Identify which cell holds the provided text, then report its (x, y) central coordinate. 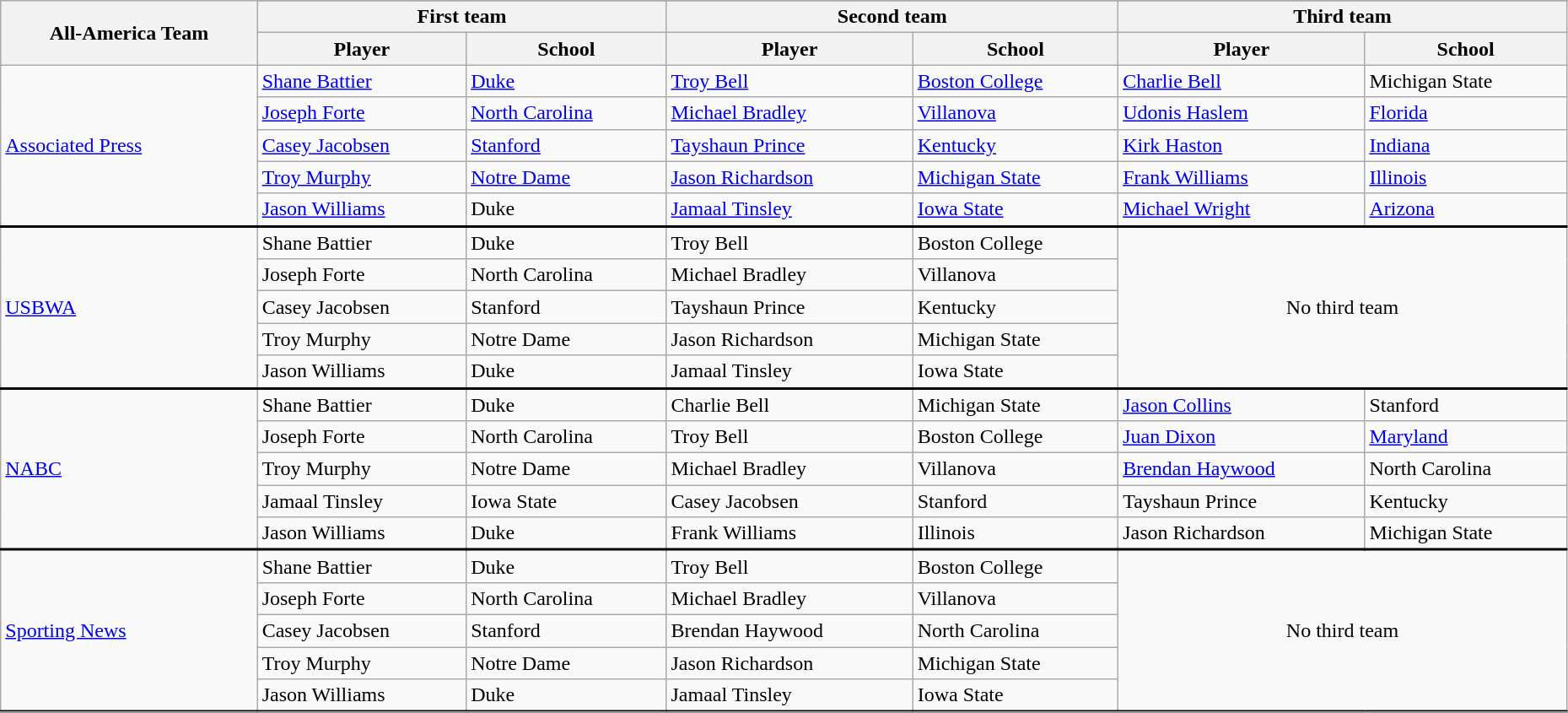
All-America Team (129, 33)
Jason Collins (1242, 405)
First team (462, 17)
Michael Wright (1242, 209)
Indiana (1466, 145)
Juan Dixon (1242, 437)
Maryland (1466, 437)
Udonis Haslem (1242, 113)
Kirk Haston (1242, 145)
USBWA (129, 307)
Associated Press (129, 145)
Sporting News (129, 631)
Arizona (1466, 209)
NABC (129, 469)
Third team (1343, 17)
Florida (1466, 113)
Second team (892, 17)
